Extract the (X, Y) coordinate from the center of the cell holding the provided text.  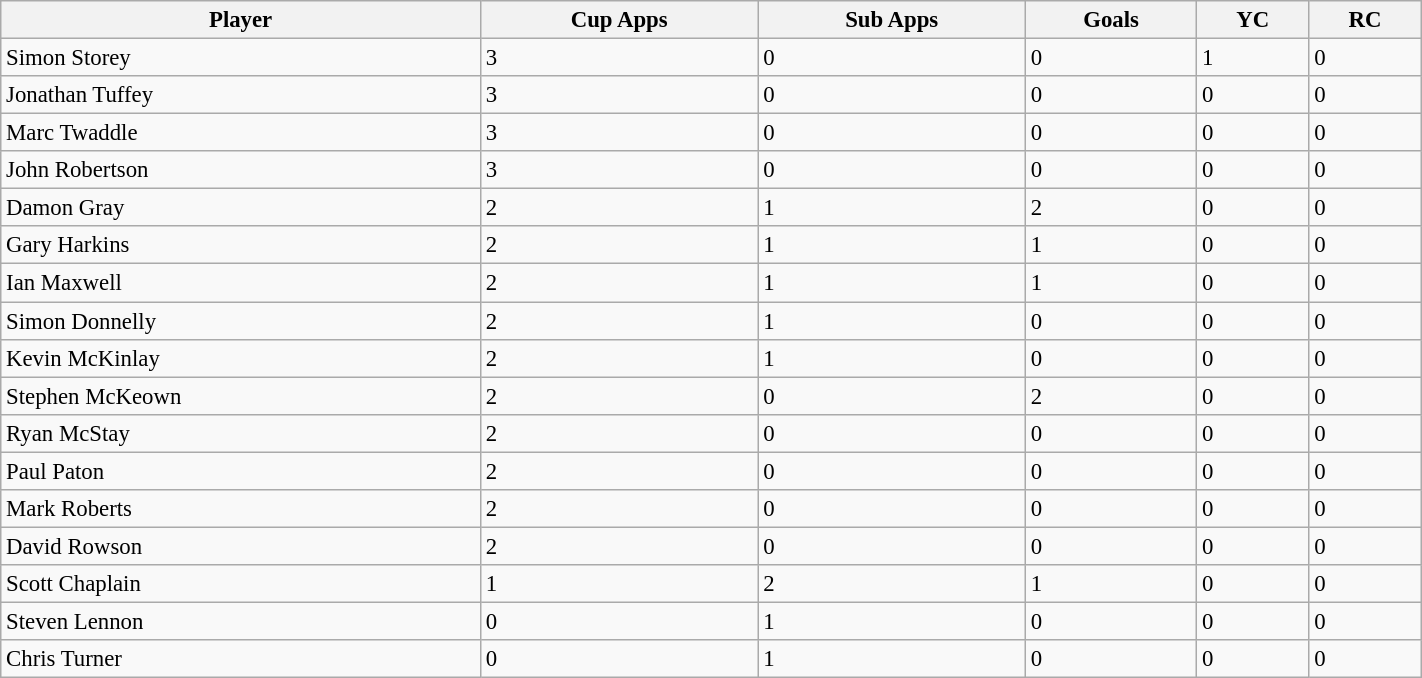
Simon Donnelly (241, 321)
Simon Storey (241, 58)
Mark Roberts (241, 509)
Paul Paton (241, 471)
Steven Lennon (241, 621)
Gary Harkins (241, 245)
Player (241, 20)
Cup Apps (618, 20)
Jonathan Tuffey (241, 95)
Kevin McKinlay (241, 358)
Damon Gray (241, 208)
Goals (1112, 20)
RC (1365, 20)
Marc Twaddle (241, 133)
Ryan McStay (241, 433)
Scott Chaplain (241, 584)
Chris Turner (241, 659)
Ian Maxwell (241, 283)
Sub Apps (892, 20)
David Rowson (241, 546)
YC (1253, 20)
Stephen McKeown (241, 396)
John Robertson (241, 170)
